Find where the given text appears and provide that cell's center as [X, Y] coordinate. 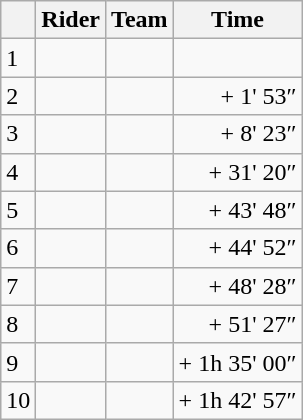
+ 44' 52″ [238, 248]
5 [18, 210]
7 [18, 286]
+ 1h 35' 00″ [238, 362]
+ 48' 28″ [238, 286]
1 [18, 58]
+ 51' 27″ [238, 324]
6 [18, 248]
+ 1' 53″ [238, 96]
+ 31' 20″ [238, 172]
2 [18, 96]
Team [140, 20]
Rider [71, 20]
+ 43' 48″ [238, 210]
4 [18, 172]
3 [18, 134]
8 [18, 324]
+ 1h 42' 57″ [238, 400]
10 [18, 400]
9 [18, 362]
Time [238, 20]
+ 8' 23″ [238, 134]
